Identify which cell holds the provided text, then report its (X, Y) central coordinate. 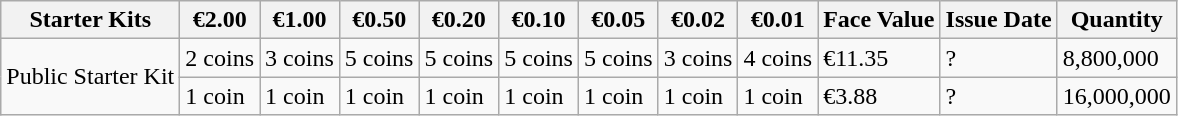
Public Starter Kit (90, 77)
€11.35 (879, 58)
€0.02 (698, 20)
4 coins (778, 58)
€0.10 (539, 20)
€1.00 (300, 20)
Quantity (1116, 20)
€0.05 (618, 20)
€0.50 (379, 20)
Issue Date (998, 20)
16,000,000 (1116, 96)
Starter Kits (90, 20)
Face Value (879, 20)
8,800,000 (1116, 58)
€3.88 (879, 96)
2 coins (220, 58)
€2.00 (220, 20)
€0.20 (459, 20)
€0.01 (778, 20)
